Return the [X, Y] coordinate for the center point of the cell that contains the specified text.  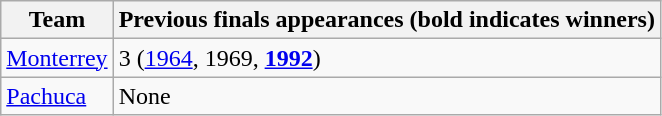
None [386, 96]
Team [57, 20]
Pachuca [57, 96]
Previous finals appearances (bold indicates winners) [386, 20]
3 (1964, 1969, 1992) [386, 58]
Monterrey [57, 58]
